Extract the (X, Y) coordinate from the center of the cell holding the provided text.  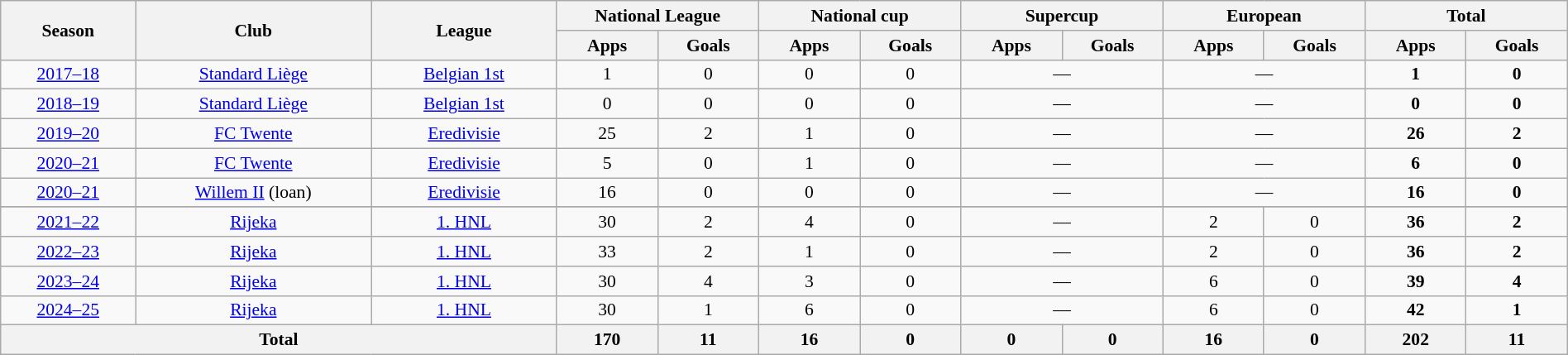
26 (1416, 134)
2022–23 (68, 252)
42 (1416, 310)
25 (607, 134)
Willem II (loan) (253, 193)
2018–19 (68, 104)
European (1264, 16)
3 (809, 281)
Club (253, 30)
Season (68, 30)
National League (657, 16)
2021–22 (68, 223)
National cup (859, 16)
2019–20 (68, 134)
202 (1416, 340)
5 (607, 163)
2017–18 (68, 74)
170 (607, 340)
33 (607, 252)
Supercup (1062, 16)
39 (1416, 281)
2023–24 (68, 281)
League (464, 30)
2024–25 (68, 310)
